Output the [x, y] coordinate of the center of the cell containing the given text.  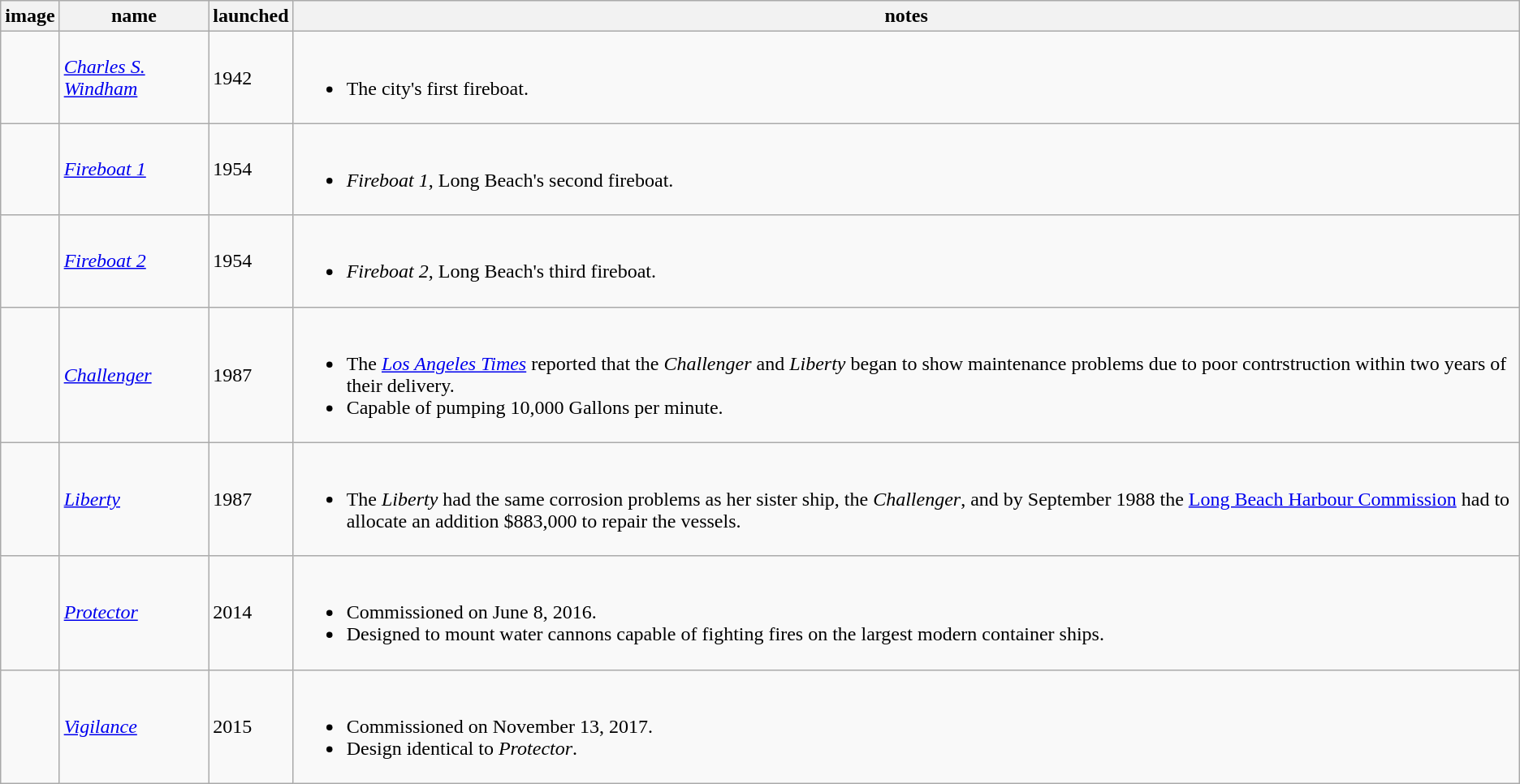
Charles S. Windham [134, 78]
Fireboat 1, Long Beach's second fireboat. [906, 169]
image [30, 16]
name [134, 16]
Commissioned on November 13, 2017.Design identical to Protector. [906, 726]
Fireboat 2, Long Beach's third fireboat. [906, 261]
Commissioned on June 8, 2016.Designed to mount water cannons capable of fighting fires on the largest modern container ships. [906, 613]
2015 [251, 726]
Vigilance [134, 726]
1942 [251, 78]
Fireboat 2 [134, 261]
Liberty [134, 499]
Challenger [134, 375]
launched [251, 16]
2014 [251, 613]
The city's first fireboat. [906, 78]
notes [906, 16]
Fireboat 1 [134, 169]
Protector [134, 613]
